Capture the cell that displays the provided text and extract its (X, Y) central coordinate. 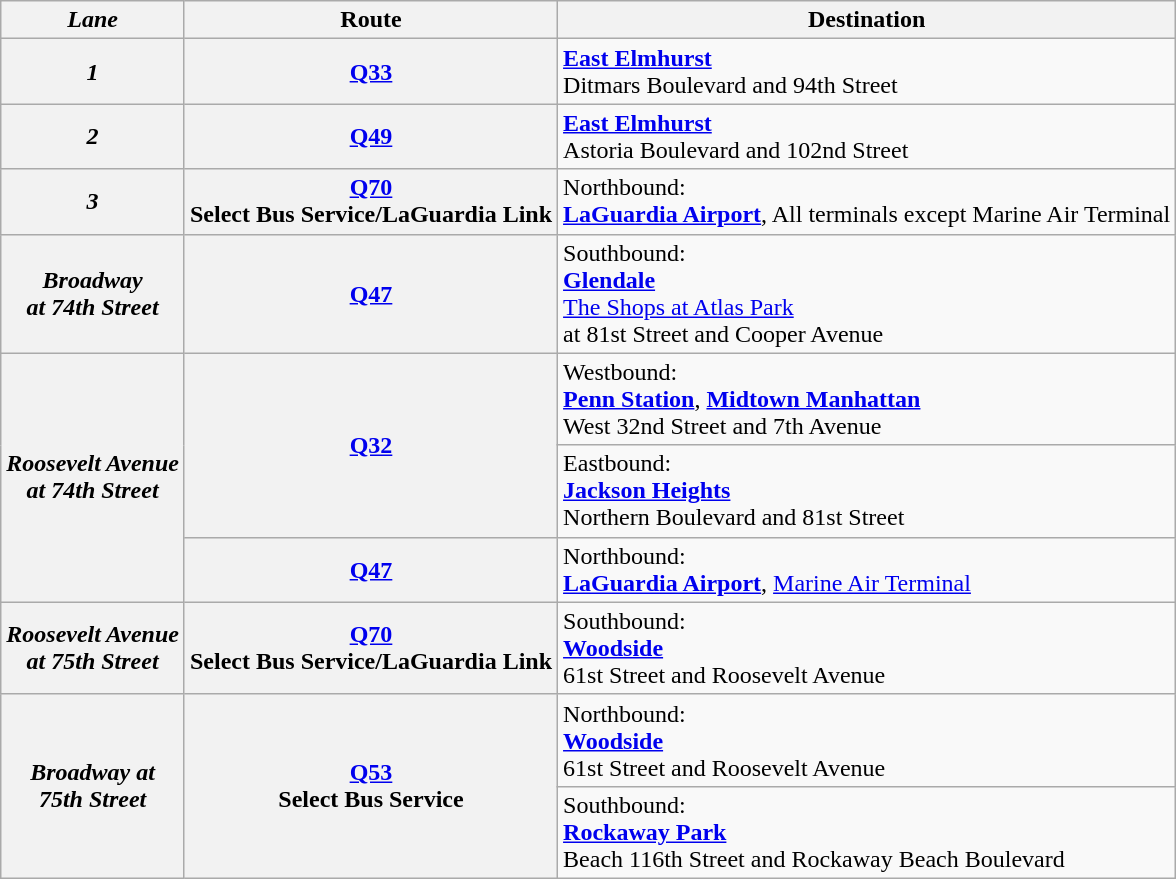
Q49 (370, 136)
Q32 (370, 445)
Northbound:LaGuardia Airport, Marine Air Terminal (867, 570)
Eastbound:Jackson HeightsNorthern Boulevard and 81st Street (867, 491)
Northbound:LaGuardia Airport, All terminals except Marine Air Terminal (867, 202)
Broadwayat 74th Street (93, 294)
Route (370, 20)
Roosevelt Avenueat 75th Street (93, 648)
East ElmhurstAstoria Boulevard and 102nd Street (867, 136)
1 (93, 72)
Q33 (370, 72)
Westbound:Penn Station, Midtown ManhattanWest 32nd Street and 7th Avenue (867, 399)
Southbound:Woodside61st Street and Roosevelt Avenue (867, 648)
3 (93, 202)
2 (93, 136)
Roosevelt Avenueat 74th Street (93, 478)
Southbound:GlendaleThe Shops at Atlas Parkat 81st Street and Cooper Avenue (867, 294)
Q53Select Bus Service (370, 786)
Destination (867, 20)
Southbound:Rockaway ParkBeach 116th Street and Rockaway Beach Boulevard (867, 832)
East ElmhurstDitmars Boulevard and 94th Street (867, 72)
Northbound: Woodside61st Street and Roosevelt Avenue (867, 740)
Lane (93, 20)
Broadway at75th Street (93, 786)
